Output the [x, y] coordinate of the center of the cell containing the given text.  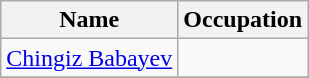
Name [90, 20]
Chingiz Babayev [90, 58]
Occupation [243, 20]
